Detect which cell encompasses the target text, then output its [X, Y] center coordinate. 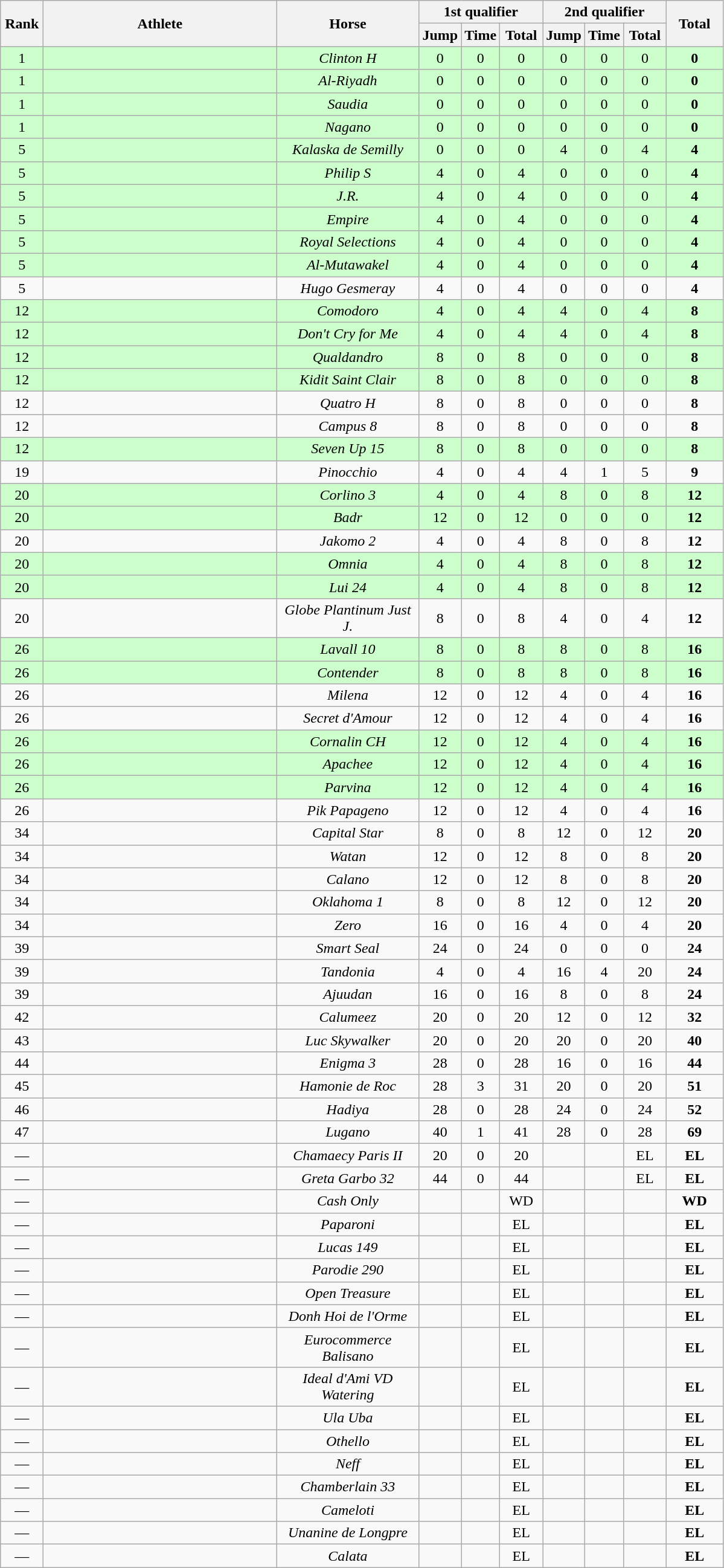
Saudia [348, 104]
41 [522, 1132]
Oklahoma 1 [348, 902]
Omnia [348, 564]
Lui 24 [348, 587]
Capital Star [348, 833]
Ideal d'Ami VD Watering [348, 1386]
Don't Cry for Me [348, 334]
Pik Papageno [348, 810]
Seven Up 15 [348, 449]
Empire [348, 219]
69 [694, 1132]
52 [694, 1109]
46 [22, 1109]
Neff [348, 1464]
Lucas 149 [348, 1247]
Parvina [348, 787]
Secret d'Amour [348, 718]
42 [22, 1017]
1st qualifier [481, 12]
Paparoni [348, 1224]
J.R. [348, 196]
Cash Only [348, 1201]
Kalaska de Semilly [348, 150]
2nd qualifier [605, 12]
32 [694, 1017]
Hugo Gesmeray [348, 288]
Ajuudan [348, 994]
31 [522, 1086]
Clinton H [348, 58]
Philip S [348, 173]
47 [22, 1132]
Eurocommerce Balisano [348, 1347]
51 [694, 1086]
Milena [348, 695]
Apachee [348, 764]
Badr [348, 518]
Cameloti [348, 1510]
Nagano [348, 127]
Kidit Saint Clair [348, 380]
Tandonia [348, 971]
Calano [348, 879]
Corlino 3 [348, 495]
Calata [348, 1556]
Hadiya [348, 1109]
9 [694, 472]
45 [22, 1086]
Campus 8 [348, 426]
Quatro H [348, 403]
Qualdandro [348, 357]
Contender [348, 673]
Athlete [160, 24]
Luc Skywalker [348, 1040]
Smart Seal [348, 948]
Chamberlain 33 [348, 1487]
Donh Hoi de l'Orme [348, 1316]
Al-Mutawakel [348, 265]
Ula Uba [348, 1418]
Al-Riyadh [348, 81]
Othello [348, 1441]
Jakomo 2 [348, 541]
Enigma 3 [348, 1063]
Lugano [348, 1132]
Chamaecy Paris II [348, 1155]
Lavall 10 [348, 649]
Royal Selections [348, 242]
3 [481, 1086]
Cornalin CH [348, 741]
Pinocchio [348, 472]
Comodoro [348, 311]
43 [22, 1040]
Horse [348, 24]
Calumeez [348, 1017]
Parodie 290 [348, 1270]
Greta Garbo 32 [348, 1178]
Globe Plantinum Just J. [348, 618]
Open Treasure [348, 1293]
19 [22, 472]
Watan [348, 856]
Hamonie de Roc [348, 1086]
Rank [22, 24]
Unanine de Longpre [348, 1533]
Zero [348, 925]
